Return the [X, Y] coordinate for the center point of the cell that contains the specified text.  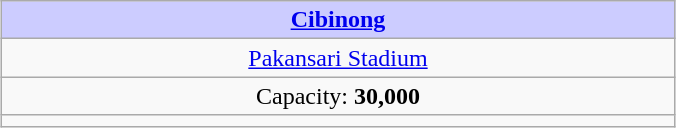
Cibinong [338, 20]
Capacity: 30,000 [338, 96]
Pakansari Stadium [338, 58]
